Capture the cell that displays the provided text and extract its [X, Y] central coordinate. 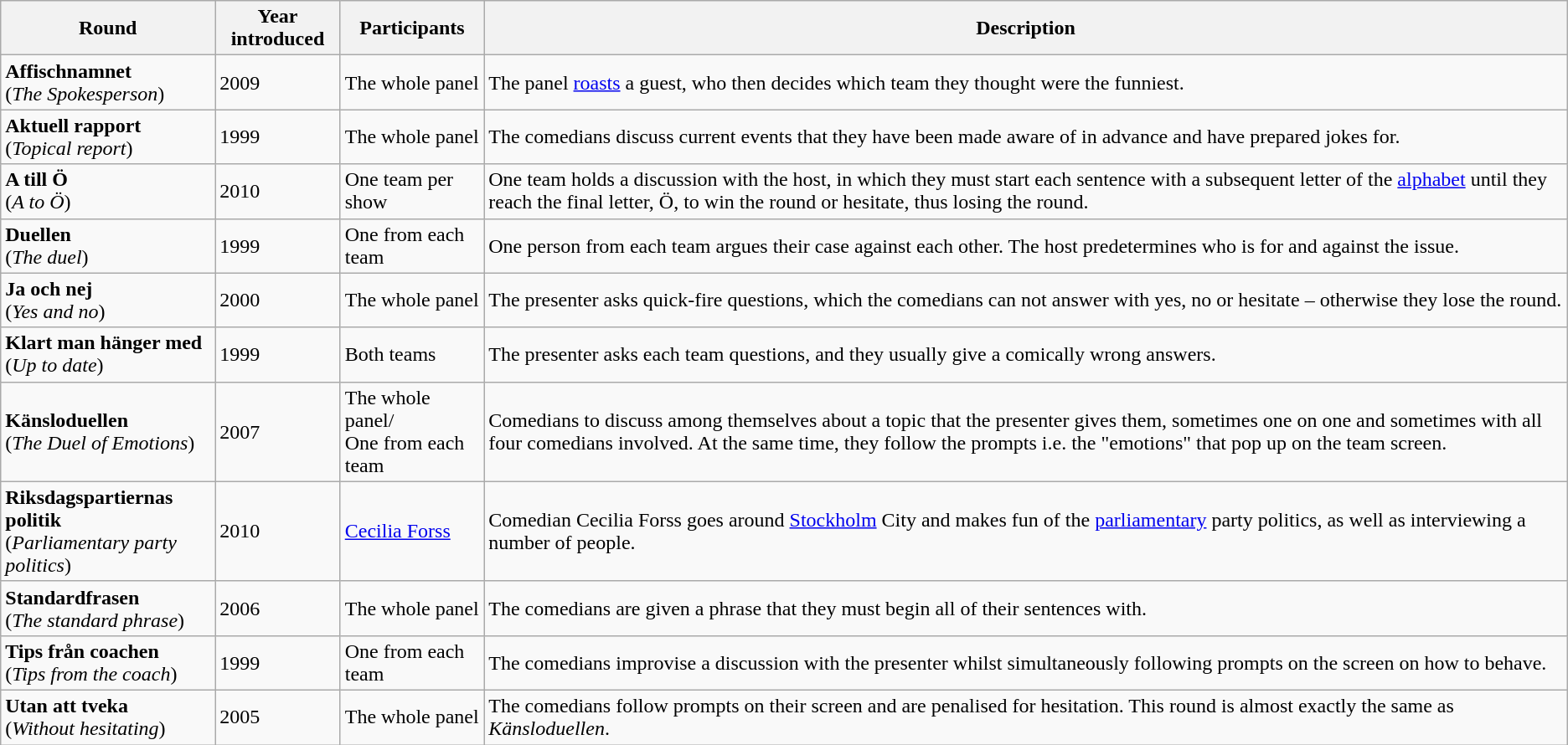
Comedian Cecilia Forss goes around Stockholm City and makes fun of the parliamentary party politics, as well as interviewing a number of people. [1026, 531]
Both teams [412, 355]
Participants [412, 28]
The comedians follow prompts on their screen and are penalised for hesitation. This round is almost exactly the same as Känsloduellen. [1026, 717]
2009 [278, 82]
The presenter asks quick-fire questions, which the comedians can not answer with yes, no or hesitate – otherwise they lose the round. [1026, 300]
Round [108, 28]
2006 [278, 608]
Klart man hänger med (Up to date) [108, 355]
One team per show [412, 191]
Affischnamnet (The Spokesperson) [108, 82]
One person from each team argues their case against each other. The host predetermines who is for and against the issue. [1026, 246]
The whole panel/ One from each team [412, 432]
Ja och nej (Yes and no) [108, 300]
Cecilia Forss [412, 531]
Year introduced [278, 28]
2007 [278, 432]
Tips från coachen (Tips from the coach) [108, 663]
A till Ö (A to Ö) [108, 191]
Standardfrasen (The standard phrase) [108, 608]
The comedians are given a phrase that they must begin all of their sentences with. [1026, 608]
2000 [278, 300]
Description [1026, 28]
Känsloduellen (The Duel of Emotions) [108, 432]
The comedians improvise a discussion with the presenter whilst simultaneously following prompts on the screen on how to behave. [1026, 663]
Duellen (The duel) [108, 246]
The comedians discuss current events that they have been made aware of in advance and have prepared jokes for. [1026, 137]
Utan att tveka (Without hesitating) [108, 717]
The presenter asks each team questions, and they usually give a comically wrong answers. [1026, 355]
Aktuell rapport (Topical report) [108, 137]
The panel roasts a guest, who then decides which team they thought were the funniest. [1026, 82]
Riksdagspartiernas politik (Parliamentary party politics) [108, 531]
2005 [278, 717]
